Find where the given text appears and provide that cell's center as (X, Y) coordinate. 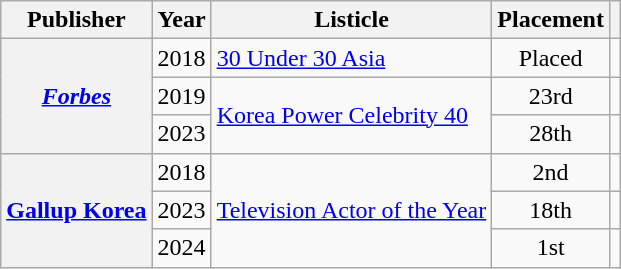
2024 (182, 248)
23rd (551, 96)
28th (551, 134)
Forbes (76, 96)
Placement (551, 20)
Television Actor of the Year (352, 210)
Korea Power Celebrity 40 (352, 115)
Placed (551, 58)
Gallup Korea (76, 210)
2nd (551, 172)
Year (182, 20)
18th (551, 210)
Listicle (352, 20)
30 Under 30 Asia (352, 58)
2019 (182, 96)
1st (551, 248)
Publisher (76, 20)
